Search for the cell housing the specified text and yield its [x, y] center coordinate. 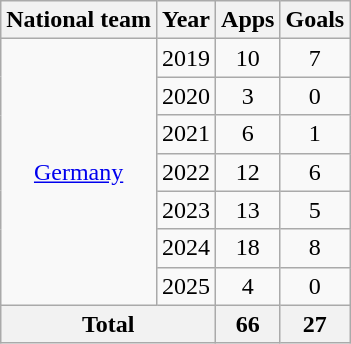
2022 [186, 172]
4 [248, 286]
2025 [186, 286]
3 [248, 96]
1 [315, 134]
Goals [315, 20]
2019 [186, 58]
2023 [186, 210]
Year [186, 20]
National team [79, 20]
Total [108, 324]
2020 [186, 96]
12 [248, 172]
27 [315, 324]
66 [248, 324]
Apps [248, 20]
10 [248, 58]
5 [315, 210]
7 [315, 58]
2024 [186, 248]
Germany [79, 172]
13 [248, 210]
8 [315, 248]
18 [248, 248]
2021 [186, 134]
